Return [X, Y] of the center of cell containing provided text 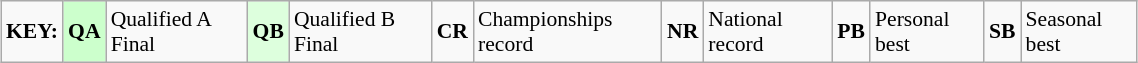
Championships record [568, 32]
Qualified A Final [177, 32]
NR [682, 32]
SB [1002, 32]
CR [452, 32]
Seasonal best [1079, 32]
KEY: [32, 32]
QA [84, 32]
PB [851, 32]
QB [268, 32]
Personal best [927, 32]
National record [768, 32]
Qualified B Final [360, 32]
